Locate the cell with the specified text and output its [x, y] center coordinate. 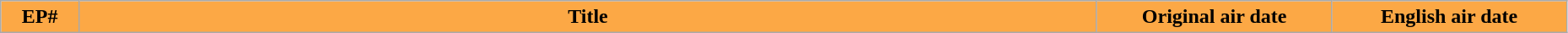
Original air date [1214, 17]
Title [589, 17]
EP# [40, 17]
English air date [1449, 17]
